From the cell containing the given text, extract its center point as (X, Y) coordinate. 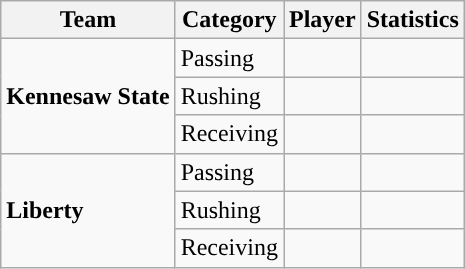
Kennesaw State (88, 96)
Team (88, 20)
Liberty (88, 210)
Statistics (412, 20)
Player (323, 20)
Category (229, 20)
